Provide the (X, Y) coordinate of the cell's center where the given text is located.  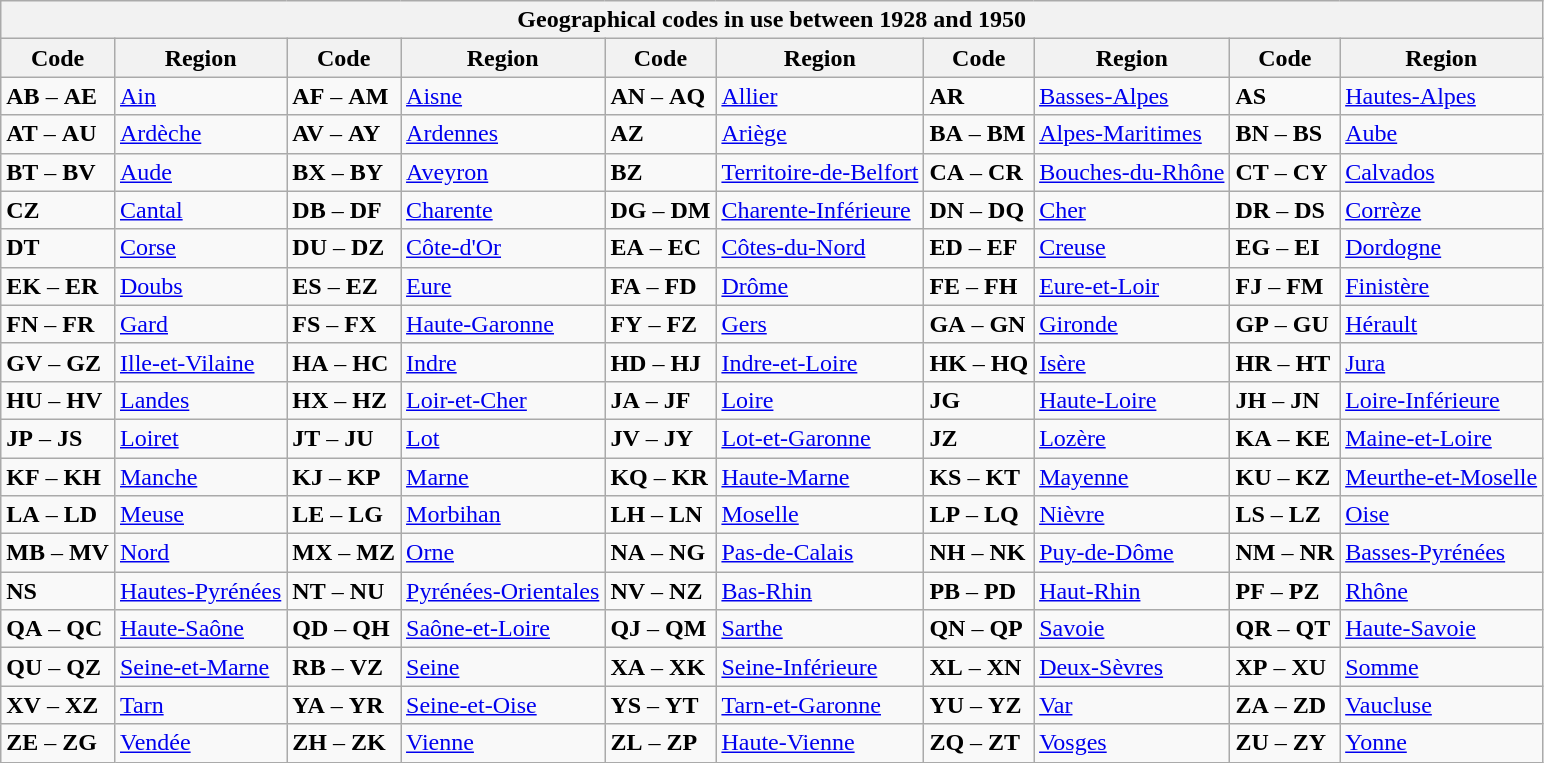
Aveyron (503, 172)
Manche (200, 477)
Loir-et-Cher (503, 400)
Haute-Saône (200, 629)
Corrèze (1442, 210)
AF – AM (344, 96)
Rhône (1442, 591)
HU – HV (58, 400)
AZ (660, 134)
CT – CY (1285, 172)
EK – ER (58, 286)
BT – BV (58, 172)
Indre (503, 362)
Oise (1442, 515)
Dordogne (1442, 248)
HA – HC (344, 362)
AN – AQ (660, 96)
HX – HZ (344, 400)
DN – DQ (979, 210)
Orne (503, 553)
Ardèche (200, 134)
Allier (820, 96)
Deux-Sèvres (1132, 667)
BN – BS (1285, 134)
JP – JS (58, 438)
JZ (979, 438)
DR – DS (1285, 210)
MX – MZ (344, 553)
Meuse (200, 515)
BA – BM (979, 134)
QD – QH (344, 629)
Somme (1442, 667)
JV – JY (660, 438)
NV – NZ (660, 591)
LH – LN (660, 515)
ZQ – ZT (979, 743)
Geographical codes in use between 1928 and 1950 (772, 20)
Nord (200, 553)
HR – HT (1285, 362)
Côtes-du-Nord (820, 248)
AV – AY (344, 134)
Moselle (820, 515)
Tarn (200, 705)
NM – NR (1285, 553)
Ille-et-Vilaine (200, 362)
ZE – ZG (58, 743)
Charente-Inférieure (820, 210)
BX – BY (344, 172)
QJ – QM (660, 629)
Vendée (200, 743)
Haute-Vienne (820, 743)
Loire (820, 400)
Seine-et-Oise (503, 705)
AS (1285, 96)
Creuse (1132, 248)
XA – XK (660, 667)
Hautes-Alpes (1442, 96)
KU – KZ (1285, 477)
NS (58, 591)
ZL – ZP (660, 743)
JA – JF (660, 400)
LP – LQ (979, 515)
LA – LD (58, 515)
GV – GZ (58, 362)
QR – QT (1285, 629)
GP – GU (1285, 324)
Doubs (200, 286)
Ariège (820, 134)
Lot-et-Garonne (820, 438)
Hautes-Pyrénées (200, 591)
EA – EC (660, 248)
CA – CR (979, 172)
Morbihan (503, 515)
YA – YR (344, 705)
FJ – FM (1285, 286)
Vosges (1132, 743)
HD – HJ (660, 362)
Loiret (200, 438)
HK – HQ (979, 362)
Lozère (1132, 438)
Cher (1132, 210)
ES – EZ (344, 286)
Seine-Inférieure (820, 667)
Bouches-du-Rhône (1132, 172)
YS – YT (660, 705)
Var (1132, 705)
Meurthe-et-Moselle (1442, 477)
ZU – ZY (1285, 743)
GA – GN (979, 324)
Basses-Pyrénées (1442, 553)
Sarthe (820, 629)
FN – FR (58, 324)
NT – NU (344, 591)
Tarn-et-Garonne (820, 705)
AB – AE (58, 96)
Lot (503, 438)
YU – YZ (979, 705)
AT – AU (58, 134)
XL – XN (979, 667)
Puy-de-Dôme (1132, 553)
PB – PD (979, 591)
JG (979, 400)
Ardennes (503, 134)
Gironde (1132, 324)
Ain (200, 96)
Loire-Inférieure (1442, 400)
LS – LZ (1285, 515)
Bas-Rhin (820, 591)
NA – NG (660, 553)
QU – QZ (58, 667)
Cantal (200, 210)
KF – KH (58, 477)
ZH – ZK (344, 743)
Gard (200, 324)
AR (979, 96)
Vienne (503, 743)
ED – EF (979, 248)
Seine (503, 667)
NH – NK (979, 553)
QN – QP (979, 629)
KA – KE (1285, 438)
Landes (200, 400)
JH – JN (1285, 400)
Isère (1132, 362)
Jura (1442, 362)
EG – EI (1285, 248)
Corse (200, 248)
Savoie (1132, 629)
Marne (503, 477)
Haute-Loire (1132, 400)
Pyrénées-Orientales (503, 591)
Gers (820, 324)
Eure (503, 286)
Haute-Savoie (1442, 629)
DG – DM (660, 210)
Calvados (1442, 172)
ZA – ZD (1285, 705)
LE – LG (344, 515)
Saône-et-Loire (503, 629)
Maine-et-Loire (1442, 438)
PF – PZ (1285, 591)
Finistère (1442, 286)
Aisne (503, 96)
FS – FX (344, 324)
Aude (200, 172)
CZ (58, 210)
FA – FD (660, 286)
Mayenne (1132, 477)
KJ – KP (344, 477)
Eure-et-Loir (1132, 286)
DT (58, 248)
FE – FH (979, 286)
Côte-d'Or (503, 248)
DU – DZ (344, 248)
Basses-Alpes (1132, 96)
Indre-et-Loire (820, 362)
Haute-Garonne (503, 324)
Hérault (1442, 324)
DB – DF (344, 210)
XV – XZ (58, 705)
Pas-de-Calais (820, 553)
Drôme (820, 286)
Nièvre (1132, 515)
KQ – KR (660, 477)
Haute-Marne (820, 477)
FY – FZ (660, 324)
Aube (1442, 134)
XP – XU (1285, 667)
Vaucluse (1442, 705)
BZ (660, 172)
JT – JU (344, 438)
Alpes-Maritimes (1132, 134)
MB – MV (58, 553)
Charente (503, 210)
QA – QC (58, 629)
Territoire-de-Belfort (820, 172)
Haut-Rhin (1132, 591)
KS – KT (979, 477)
Seine-et-Marne (200, 667)
RB – VZ (344, 667)
Yonne (1442, 743)
